Extract the (x, y) coordinate from the center of the cell holding the provided text.  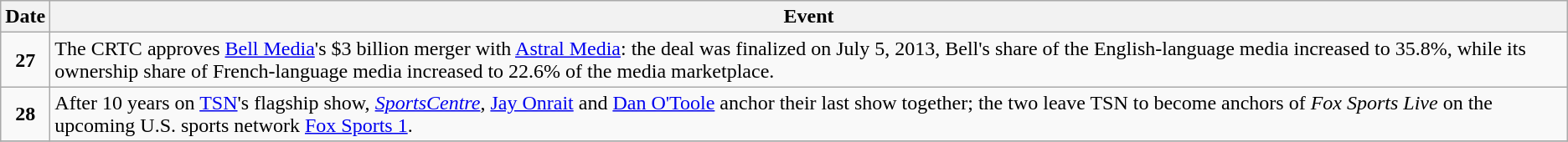
28 (25, 114)
Date (25, 17)
Event (809, 17)
27 (25, 60)
